For the text-containing cell, return its midpoint in (X, Y) coordinate format. 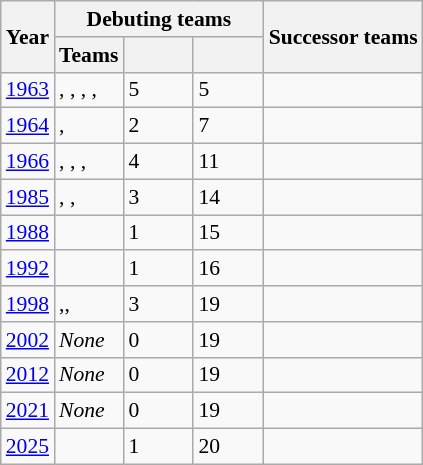
14 (228, 197)
1985 (28, 197)
Year (28, 36)
2 (158, 126)
1963 (28, 90)
7 (228, 126)
16 (228, 269)
1988 (28, 233)
2025 (28, 447)
1966 (28, 162)
Successor teams (344, 36)
1998 (28, 304)
1964 (28, 126)
,, (88, 304)
, (88, 126)
1992 (28, 269)
, , , (88, 162)
20 (228, 447)
4 (158, 162)
11 (228, 162)
Debuting teams (159, 19)
, , , , (88, 90)
2002 (28, 340)
2021 (28, 411)
2012 (28, 375)
, , (88, 197)
15 (228, 233)
Teams (88, 55)
